Return the [x, y] coordinate for the center point of the cell that contains the specified text.  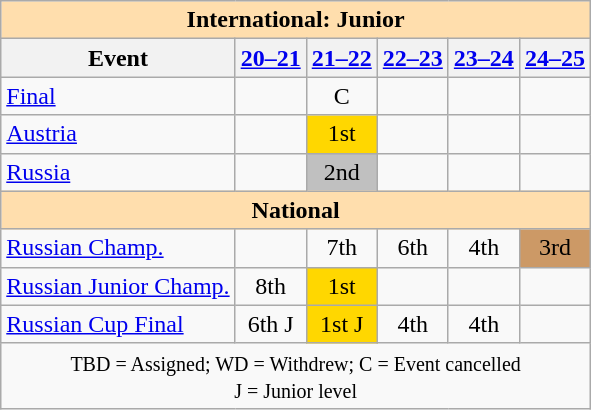
20–21 [270, 58]
Final [118, 96]
Russian Cup Final [118, 324]
1st J [342, 324]
8th [270, 286]
Russian Junior Champ. [118, 286]
C [342, 96]
National [296, 210]
International: Junior [296, 20]
24–25 [554, 58]
22–23 [412, 58]
6th J [270, 324]
Austria [118, 134]
23–24 [484, 58]
TBD = Assigned; WD = Withdrew; C = Event cancelled J = Junior level [296, 376]
Russian Champ. [118, 248]
Russia [118, 172]
Event [118, 58]
2nd [342, 172]
7th [342, 248]
6th [412, 248]
21–22 [342, 58]
3rd [554, 248]
